Return the (x, y) coordinate for the center point of the cell that contains the specified text.  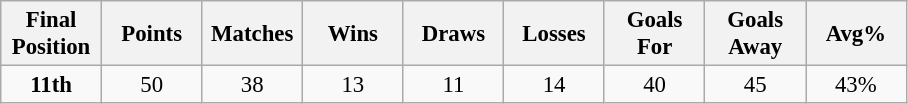
Draws (454, 34)
Goals Away (756, 34)
38 (252, 85)
Avg% (856, 34)
40 (654, 85)
Matches (252, 34)
Goals For (654, 34)
Losses (554, 34)
14 (554, 85)
Wins (354, 34)
50 (152, 85)
43% (856, 85)
Final Position (52, 34)
13 (354, 85)
11 (454, 85)
Points (152, 34)
45 (756, 85)
11th (52, 85)
